Locate the cell with the specified text and output its [x, y] center coordinate. 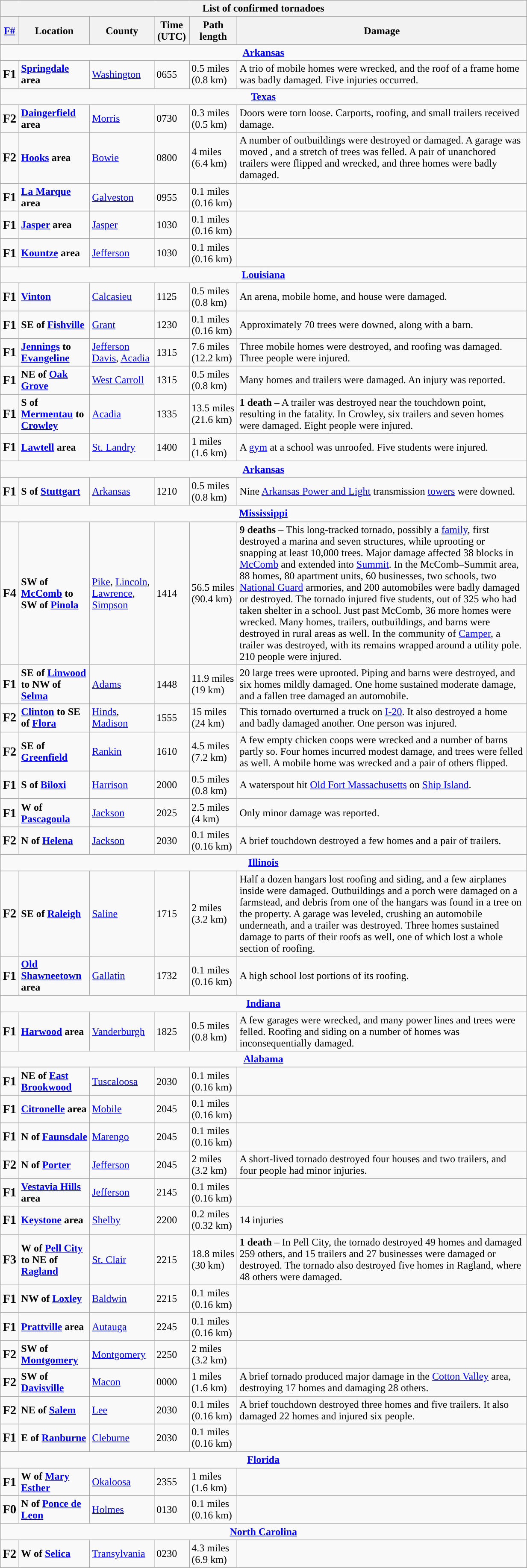
A brief touchdown destroyed a few homes and a pair of trailers. [382, 841]
2.5 miles (4 km) [213, 812]
NE of Oak Grove [54, 380]
Vestavia Hills area [54, 1193]
14 injuries [382, 1220]
S of Biloxi [54, 785]
15 miles (24 km) [213, 718]
SE of Raleigh [54, 913]
N of Faunsdale [54, 1137]
Washington [122, 74]
2355 [172, 1482]
SE of Linwood to NW of Selma [54, 684]
Path length [213, 31]
Daingerfield area [54, 119]
Adams [122, 684]
Cleburne [122, 1438]
1715 [172, 913]
Jefferson Davis, Acadia [122, 353]
2145 [172, 1193]
1414 [172, 593]
SW of Davisville [54, 1382]
La Marque area [54, 197]
Marengo [122, 1137]
W of Mary Esther [54, 1482]
Old Shawneetown area [54, 976]
Nine Arkansas Power and Light transmission towers were downed. [382, 491]
18.8 miles (30 km) [213, 1259]
Time (UTC) [172, 31]
Jasper area [54, 225]
Harwood area [54, 1032]
F4 [9, 593]
0230 [172, 1554]
1610 [172, 751]
Doors were torn loose. Carports, roofing, and small trailers received damage. [382, 119]
Many homes and trailers were damaged. An injury was reported. [382, 380]
SW of McComb to SW of Pinola [54, 593]
Jasper [122, 225]
1335 [172, 414]
St. Clair [122, 1259]
N of Porter [54, 1164]
1230 [172, 325]
NE of East Brookwood [54, 1081]
0955 [172, 197]
A few garages were wrecked, and many power lines and trees were felled. Roofing and siding on a number of homes was inconsequentially damaged. [382, 1032]
Prattville area [54, 1327]
F3 [9, 1259]
0800 [172, 158]
This tornado overturned a truck on I-20. It also destroyed a home and badly damaged another. One person was injured. [382, 718]
4 miles (6.4 km) [213, 158]
An arena, mobile home, and house were damaged. [382, 296]
Saline [122, 913]
North Carolina [263, 1532]
Jennings to Evangeline [54, 353]
Macon [122, 1382]
Citronelle area [54, 1109]
NW of Loxley [54, 1298]
Louisiana [263, 275]
Hooks area [54, 158]
Grant [122, 325]
SE of Fishville [54, 325]
Holmes [122, 1509]
SE of Greenfield [54, 751]
Tuscaloosa [122, 1081]
7.6 miles (12.2 km) [213, 353]
2000 [172, 785]
Kountze area [54, 253]
13.5 miles (21.6 km) [213, 414]
Florida [263, 1460]
A brief tornado produced major damage in the Cotton Valley area, destroying 17 homes and damaging 28 others. [382, 1382]
E of Ranburne [54, 1438]
4.3 miles (6.9 km) [213, 1554]
Location [54, 31]
56.5 miles (90.4 km) [213, 593]
0130 [172, 1509]
0730 [172, 119]
2245 [172, 1327]
Hinds, Madison [122, 718]
1555 [172, 718]
1210 [172, 491]
Approximately 70 trees were downed, along with a barn. [382, 325]
St. Landry [122, 448]
0.3 miles (0.5 km) [213, 119]
SW of Montgomery [54, 1354]
W of Pascagoula [54, 812]
A short-lived tornado destroyed four houses and two trailers, and four people had minor injuries. [382, 1164]
A high school lost portions of its roofing. [382, 976]
A trio of mobile homes were wrecked, and the roof of a frame home was badly damaged. Five injuries occurred. [382, 74]
Indiana [263, 1004]
Lee [122, 1410]
Damage [382, 31]
2200 [172, 1220]
Calcasieu [122, 296]
Okaloosa [122, 1482]
0.2 miles (0.32 km) [213, 1220]
1400 [172, 448]
Alabama [263, 1059]
Illinois [263, 862]
Bowie [122, 158]
Mississippi [263, 513]
Gallatin [122, 976]
F0 [9, 1509]
2250 [172, 1354]
Rankin [122, 751]
Keystone area [54, 1220]
A brief touchdown destroyed three homes and five trailers. It also damaged 22 homes and injured six people. [382, 1410]
West Carroll [122, 380]
F# [9, 31]
0655 [172, 74]
NE of Salem [54, 1410]
11.9 miles (19 km) [213, 684]
Clinton to SE of Flora [54, 718]
Lawtell area [54, 448]
W of Selica [54, 1554]
A waterspout hit Old Fort Massachusetts on Ship Island. [382, 785]
Morris [122, 119]
Texas [263, 97]
Harrison [122, 785]
S of Stuttgart [54, 491]
Montgomery [122, 1354]
2025 [172, 812]
Baldwin [122, 1298]
Autauga [122, 1327]
County [122, 31]
1125 [172, 296]
1448 [172, 684]
Springdale area [54, 74]
Pike, Lincoln, Lawrence, Simpson [122, 593]
Vanderburgh [122, 1032]
Vinton [54, 296]
1825 [172, 1032]
0000 [172, 1382]
Shelby [122, 1220]
S of Mermentau to Crowley [54, 414]
List of confirmed tornadoes [263, 9]
Transylvania [122, 1554]
4.5 miles (7.2 km) [213, 751]
1732 [172, 976]
N of Ponce de Leon [54, 1509]
Only minor damage was reported. [382, 812]
A gym at a school was unroofed. Five students were injured. [382, 448]
Three mobile homes were destroyed, and roofing was damaged. Three people were injured. [382, 353]
W of Pell City to NE of Ragland [54, 1259]
N of Helena [54, 841]
Acadia [122, 414]
Galveston [122, 197]
Mobile [122, 1109]
